Extract the [x, y] coordinate from the center of the cell holding the provided text.  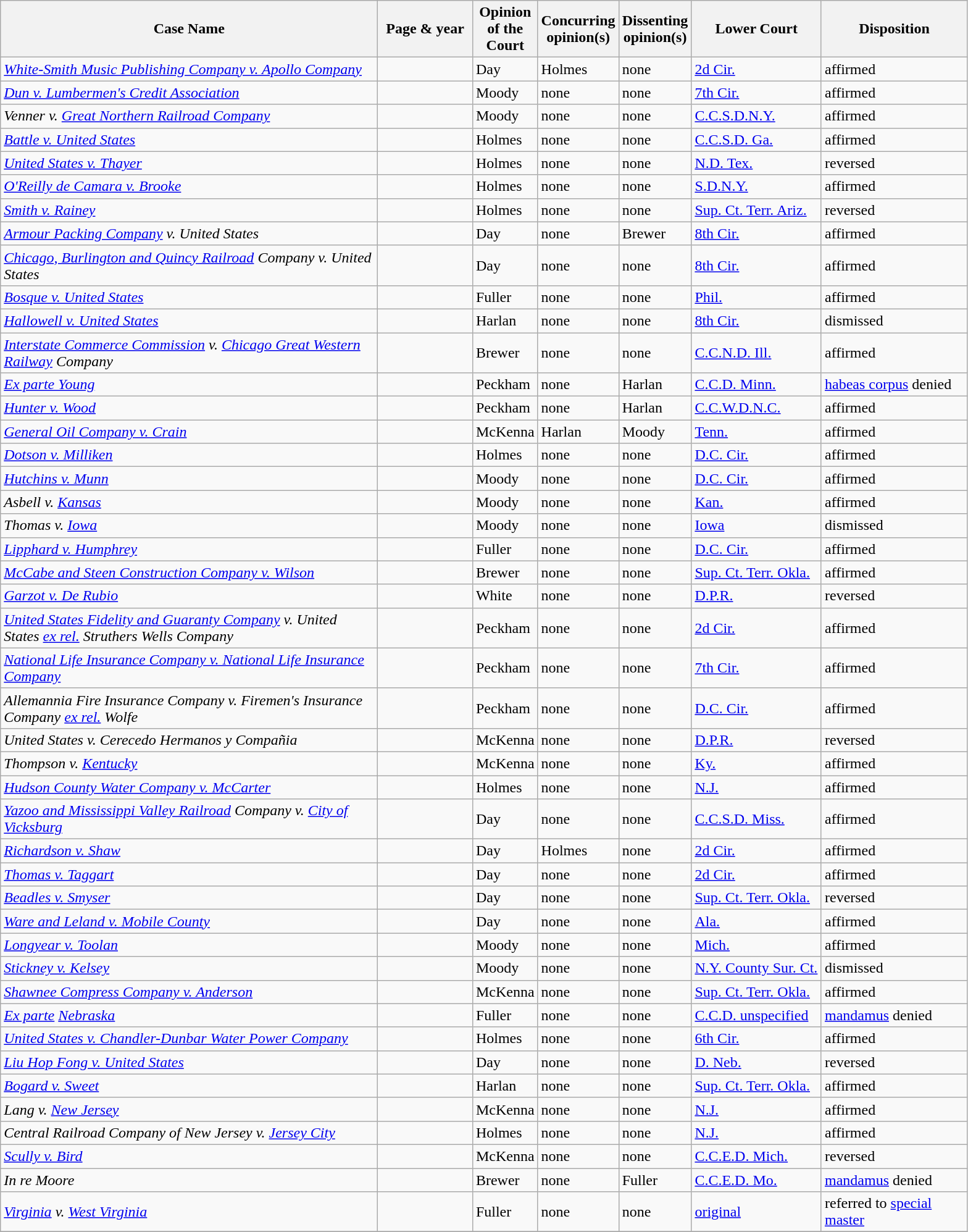
Ala. [757, 921]
Ex parte Nebraska [189, 1015]
Central Railroad Company of New Jersey v. Jersey City [189, 1133]
White [505, 596]
Dissenting opinion(s) [655, 29]
National Life Insurance Company v. National Life Insurance Company [189, 668]
Hudson County Water Company v. McCarter [189, 787]
Garzot v. De Rubio [189, 596]
C.C.S.D.N.Y. [757, 116]
Hallowell v. United States [189, 321]
N.Y. County Sur. Ct. [757, 968]
Tenn. [757, 432]
Lower Court [757, 29]
Dotson v. Milliken [189, 455]
original [757, 1212]
Disposition [894, 29]
Longyear v. Toolan [189, 945]
Lang v. New Jersey [189, 1109]
Case Name [189, 29]
Ware and Leland v. Mobile County [189, 921]
Armour Packing Company v. United States [189, 233]
Shawnee Compress Company v. Anderson [189, 992]
Asbell v. Kansas [189, 502]
O'Reilly de Camara v. Brooke [189, 186]
Thomas v. Taggart [189, 874]
Venner v. Great Northern Railroad Company [189, 116]
Kan. [757, 502]
Virginia v. West Virginia [189, 1212]
Beadles v. Smyser [189, 898]
Opinion of the Court [505, 29]
United States v. Chandler-Dunbar Water Power Company [189, 1039]
Page & year [425, 29]
C.C.S.D. Ga. [757, 140]
Yazoo and Mississippi Valley Railroad Company v. City of Vicksburg [189, 819]
Phil. [757, 297]
6th Cir. [757, 1039]
In re Moore [189, 1180]
C.C.E.D. Mo. [757, 1180]
S.D.N.Y. [757, 186]
Allemannia Fire Insurance Company v. Firemen's Insurance Company ex rel. Wolfe [189, 708]
C.C.E.D. Mich. [757, 1156]
habeas corpus denied [894, 385]
Thompson v. Kentucky [189, 763]
White-Smith Music Publishing Company v. Apollo Company [189, 69]
Interstate Commerce Commission v. Chicago Great Western Railway Company [189, 352]
Ky. [757, 763]
C.C.N.D. Ill. [757, 352]
Concurring opinion(s) [578, 29]
Bogard v. Sweet [189, 1086]
Iowa [757, 526]
referred to special master [894, 1212]
Hutchins v. Munn [189, 479]
United States Fidelity and Guaranty Company v. United States ex rel. Struthers Wells Company [189, 627]
C.C.W.D.N.C. [757, 408]
Chicago, Burlington and Quincy Railroad Company v. United States [189, 266]
Dun v. Lumbermen's Credit Association [189, 93]
Stickney v. Kelsey [189, 968]
Ex parte Young [189, 385]
C.C.S.D. Miss. [757, 819]
C.C.D. unspecified [757, 1015]
Richardson v. Shaw [189, 851]
Thomas v. Iowa [189, 526]
McCabe and Steen Construction Company v. Wilson [189, 572]
Battle v. United States [189, 140]
General Oil Company v. Crain [189, 432]
Lipphard v. Humphrey [189, 549]
Mich. [757, 945]
Bosque v. United States [189, 297]
Liu Hop Fong v. United States [189, 1062]
D. Neb. [757, 1062]
Sup. Ct. Terr. Ariz. [757, 210]
Smith v. Rainey [189, 210]
C.C.D. Minn. [757, 385]
United States v. Cerecedo Hermanos y Compañia [189, 740]
Scully v. Bird [189, 1156]
Hunter v. Wood [189, 408]
United States v. Thayer [189, 163]
N.D. Tex. [757, 163]
